Locate the cell with the specified text and output its (X, Y) center coordinate. 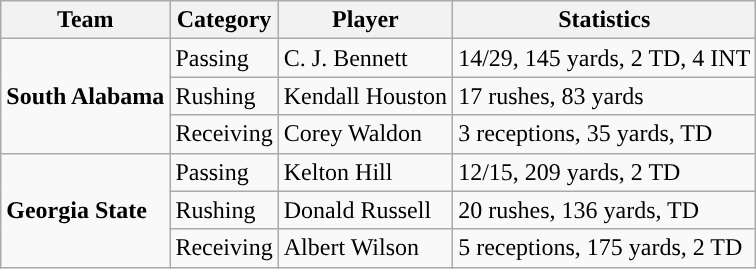
17 rushes, 83 yards (604, 96)
Category (224, 20)
Player (365, 20)
Donald Russell (365, 210)
Corey Waldon (365, 134)
South Alabama (86, 96)
Albert Wilson (365, 248)
14/29, 145 yards, 2 TD, 4 INT (604, 58)
Statistics (604, 20)
Kelton Hill (365, 172)
12/15, 209 yards, 2 TD (604, 172)
Kendall Houston (365, 96)
Georgia State (86, 210)
C. J. Bennett (365, 58)
Team (86, 20)
5 receptions, 175 yards, 2 TD (604, 248)
20 rushes, 136 yards, TD (604, 210)
3 receptions, 35 yards, TD (604, 134)
